Return the (X, Y) coordinate for the center point of the cell that contains the specified text.  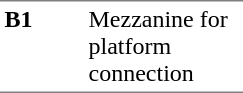
Mezzanine for platform connection (164, 46)
B1 (42, 46)
